Return (x, y) of the center of cell containing provided text 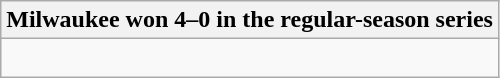
Milwaukee won 4–0 in the regular-season series (250, 20)
